Return the (X, Y) coordinate for the center point of the cell that contains the specified text.  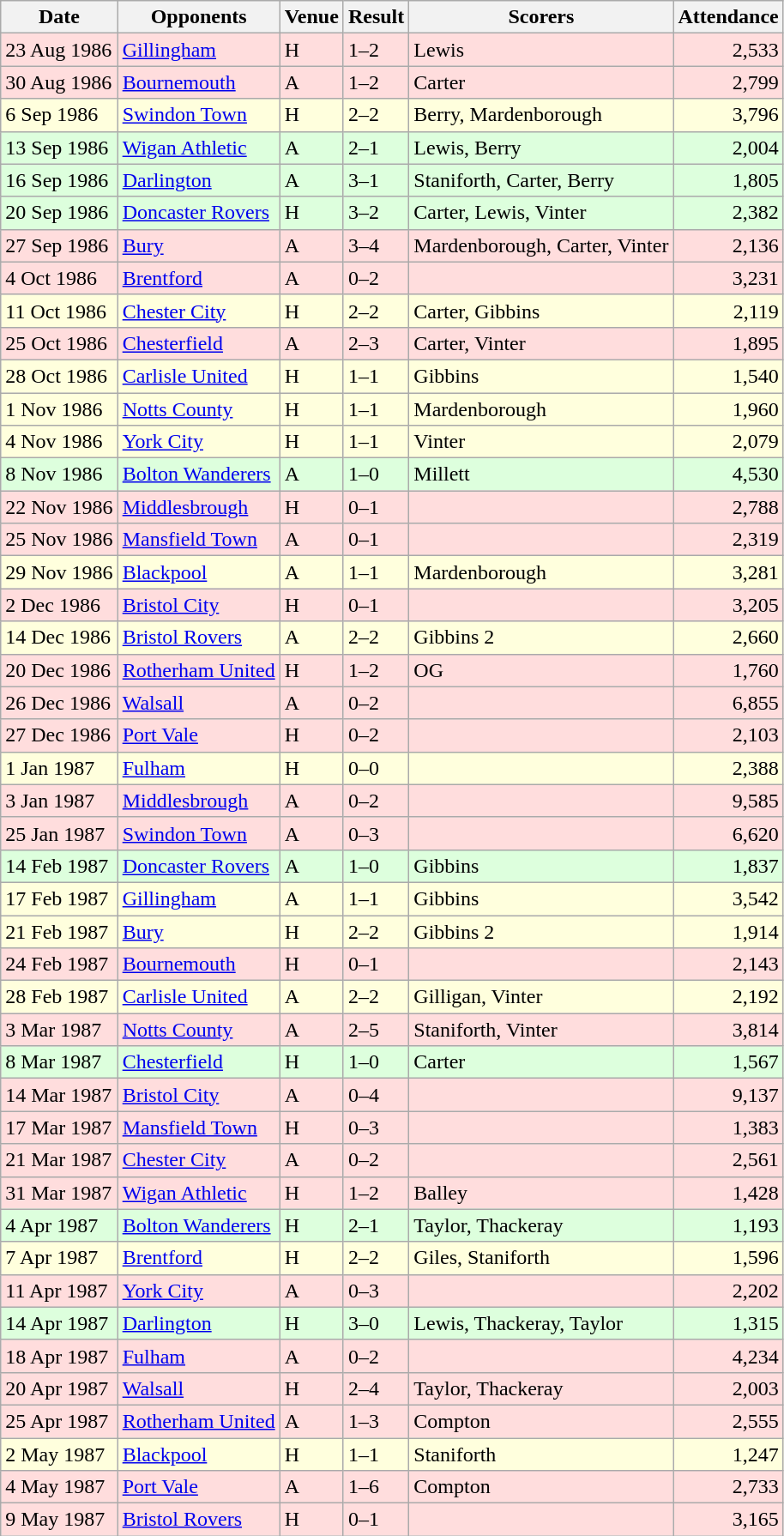
27 Dec 1986 (59, 735)
2,136 (728, 245)
18 Apr 1987 (59, 1356)
8 Mar 1987 (59, 1062)
9,137 (728, 1095)
1,567 (728, 1062)
2 Dec 1986 (59, 605)
17 Feb 1987 (59, 898)
3,205 (728, 605)
3,542 (728, 898)
4,530 (728, 475)
22 Nov 1986 (59, 507)
Lewis, Berry (541, 148)
1 Jan 1987 (59, 768)
1,760 (728, 670)
1,193 (728, 1225)
1,960 (728, 409)
Carter, Gibbins (541, 311)
OG (541, 670)
20 Apr 1987 (59, 1388)
1,540 (728, 376)
28 Oct 1986 (59, 376)
Gilligan, Vinter (541, 997)
27 Sep 1986 (59, 245)
1,837 (728, 866)
9,585 (728, 801)
4 Nov 1986 (59, 442)
3–4 (376, 245)
17 Mar 1987 (59, 1128)
Balley (541, 1193)
30 Aug 1986 (59, 82)
0–4 (376, 1095)
11 Apr 1987 (59, 1291)
1–3 (376, 1421)
20 Dec 1986 (59, 670)
26 Dec 1986 (59, 703)
2 May 1987 (59, 1454)
2,660 (728, 638)
14 Apr 1987 (59, 1323)
1–6 (376, 1487)
Staniforth, Vinter (541, 1030)
29 Nov 1986 (59, 572)
2–4 (376, 1388)
2,382 (728, 213)
2,561 (728, 1160)
1,428 (728, 1193)
2,202 (728, 1291)
2,119 (728, 311)
23 Aug 1986 (59, 50)
Opponents (199, 17)
2,079 (728, 442)
25 Nov 1986 (59, 540)
Result (376, 17)
Giles, Staniforth (541, 1258)
16 Sep 1986 (59, 180)
Vinter (541, 442)
2,555 (728, 1421)
3–0 (376, 1323)
20 Sep 1986 (59, 213)
1 Nov 1986 (59, 409)
Carter, Vinter (541, 343)
3,165 (728, 1520)
3 Mar 1987 (59, 1030)
4 Apr 1987 (59, 1225)
2,799 (728, 82)
2,388 (728, 768)
3,796 (728, 115)
25 Jan 1987 (59, 833)
Carter, Lewis, Vinter (541, 213)
1,315 (728, 1323)
8 Nov 1986 (59, 475)
2,319 (728, 540)
Staniforth (541, 1454)
3–1 (376, 180)
Date (59, 17)
28 Feb 1987 (59, 997)
31 Mar 1987 (59, 1193)
Lewis, Thackeray, Taylor (541, 1323)
21 Mar 1987 (59, 1160)
1,805 (728, 180)
11 Oct 1986 (59, 311)
3,281 (728, 572)
3,231 (728, 278)
3,814 (728, 1030)
14 Mar 1987 (59, 1095)
21 Feb 1987 (59, 931)
3 Jan 1987 (59, 801)
14 Feb 1987 (59, 866)
4 May 1987 (59, 1487)
Mardenborough, Carter, Vinter (541, 245)
6,855 (728, 703)
Lewis (541, 50)
Staniforth, Carter, Berry (541, 180)
7 Apr 1987 (59, 1258)
Venue (311, 17)
24 Feb 1987 (59, 965)
9 May 1987 (59, 1520)
1,914 (728, 931)
25 Apr 1987 (59, 1421)
1,383 (728, 1128)
Berry, Mardenborough (541, 115)
25 Oct 1986 (59, 343)
2,003 (728, 1388)
4 Oct 1986 (59, 278)
1,596 (728, 1258)
14 Dec 1986 (59, 638)
Scorers (541, 17)
Attendance (728, 17)
13 Sep 1986 (59, 148)
2,192 (728, 997)
0–0 (376, 768)
3–2 (376, 213)
2–5 (376, 1030)
Millett (541, 475)
2,143 (728, 965)
1,895 (728, 343)
2,733 (728, 1487)
6 Sep 1986 (59, 115)
2,788 (728, 507)
2–3 (376, 343)
1,247 (728, 1454)
2,533 (728, 50)
2,103 (728, 735)
6,620 (728, 833)
2,004 (728, 148)
4,234 (728, 1356)
